Find where the given text appears and provide that cell's center as (x, y) coordinate. 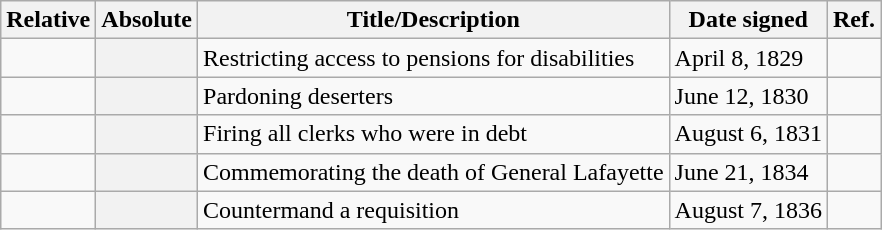
April 8, 1829 (748, 58)
Countermand a requisition (434, 210)
Absolute (147, 20)
June 21, 1834 (748, 172)
Firing all clerks who were in debt (434, 134)
Title/Description (434, 20)
August 7, 1836 (748, 210)
June 12, 1830 (748, 96)
Restricting access to pensions for disabilities (434, 58)
Pardoning deserters (434, 96)
Relative (48, 20)
August 6, 1831 (748, 134)
Ref. (854, 20)
Date signed (748, 20)
Commemorating the death of General Lafayette (434, 172)
